Capture the cell that displays the provided text and extract its [X, Y] central coordinate. 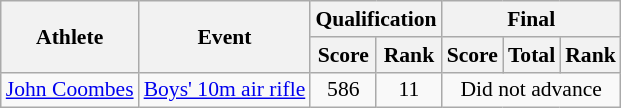
Did not advance [532, 90]
11 [408, 90]
Qualification [376, 19]
Total [532, 55]
Final [532, 19]
586 [343, 90]
Event [225, 36]
John Coombes [70, 90]
Boys' 10m air rifle [225, 90]
Athlete [70, 36]
